Provide the (x, y) coordinate of the cell's center where the given text is located.  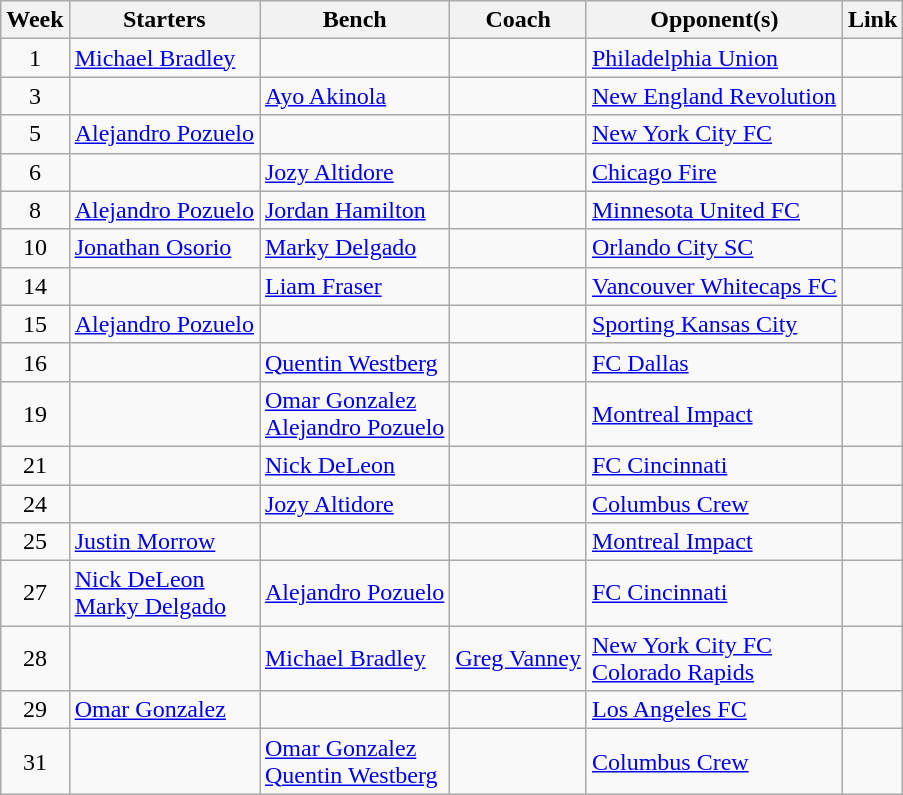
6 (35, 172)
24 (35, 503)
FC Dallas (714, 362)
Bench (355, 20)
27 (35, 594)
10 (35, 248)
8 (35, 210)
28 (35, 658)
21 (35, 465)
Coach (518, 20)
Liam Fraser (355, 286)
Quentin Westberg (355, 362)
Chicago Fire (714, 172)
31 (35, 762)
Sporting Kansas City (714, 324)
Minnesota United FC (714, 210)
Marky Delgado (355, 248)
3 (35, 96)
Week (35, 20)
Omar Gonzalez Alejandro Pozuelo (355, 414)
Ayo Akinola (355, 96)
25 (35, 542)
New York City FCColorado Rapids (714, 658)
Nick DeLeon (355, 465)
1 (35, 58)
New York City FC (714, 134)
Justin Morrow (164, 542)
Starters (164, 20)
Nick DeLeon Marky Delgado (164, 594)
Jonathan Osorio (164, 248)
Jordan Hamilton (355, 210)
Philadelphia Union (714, 58)
Omar Gonzalez Quentin Westberg (355, 762)
Orlando City SC (714, 248)
29 (35, 710)
Omar Gonzalez (164, 710)
16 (35, 362)
19 (35, 414)
Opponent(s) (714, 20)
Link (872, 20)
New England Revolution (714, 96)
Vancouver Whitecaps FC (714, 286)
Los Angeles FC (714, 710)
14 (35, 286)
15 (35, 324)
Greg Vanney (518, 658)
5 (35, 134)
